Identify which cell holds the provided text, then report its (X, Y) central coordinate. 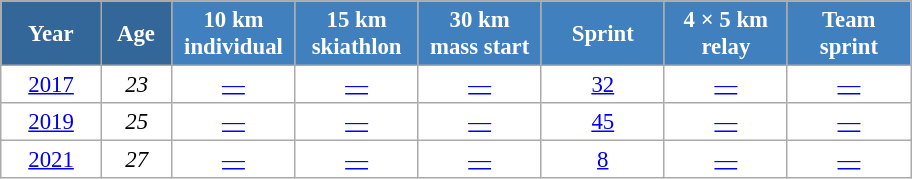
25 (136, 122)
4 × 5 km relay (726, 34)
8 (602, 160)
Age (136, 34)
45 (602, 122)
32 (602, 85)
2017 (52, 85)
Year (52, 34)
2019 (52, 122)
10 km individual (234, 34)
27 (136, 160)
15 km skiathlon (356, 34)
2021 (52, 160)
Sprint (602, 34)
Team sprint (848, 34)
30 km mass start (480, 34)
23 (136, 85)
